From the cell containing the given text, extract its center point as (X, Y) coordinate. 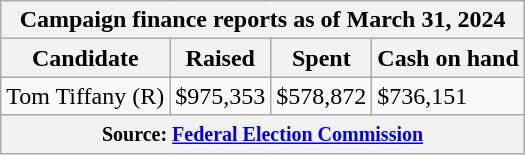
$578,872 (322, 96)
Source: Federal Election Commission (263, 134)
Spent (322, 58)
$975,353 (220, 96)
Campaign finance reports as of March 31, 2024 (263, 20)
$736,151 (448, 96)
Candidate (86, 58)
Cash on hand (448, 58)
Raised (220, 58)
Tom Tiffany (R) (86, 96)
